Provide the (X, Y) coordinate of the cell's center where the given text is located.  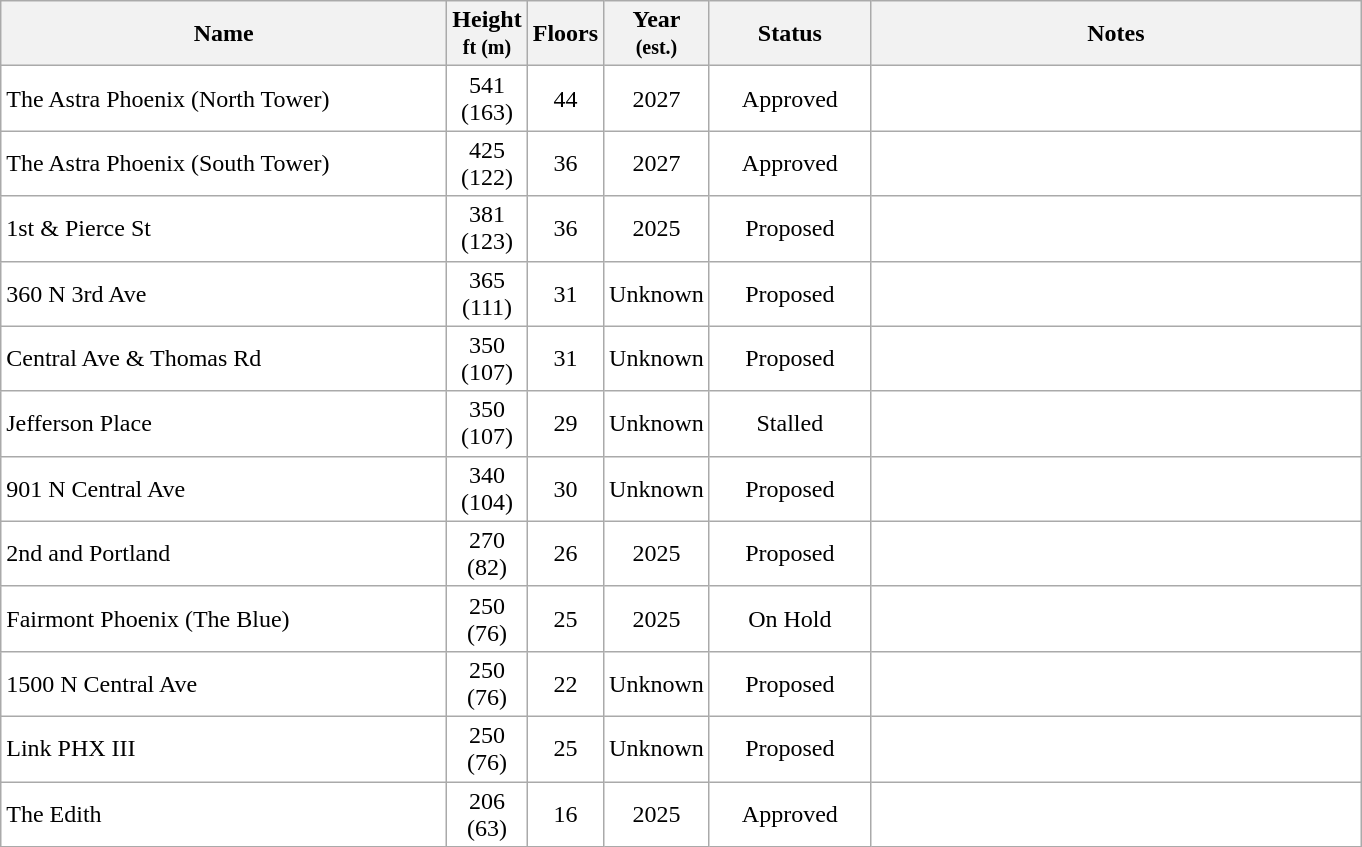
Notes (1116, 34)
Year(est.) (657, 34)
901 N Central Ave (224, 488)
The Astra Phoenix (North Tower) (224, 98)
29 (565, 424)
Jefferson Place (224, 424)
541 (163) (487, 98)
On Hold (790, 618)
Stalled (790, 424)
206 (63) (487, 814)
16 (565, 814)
Central Ave & Thomas Rd (224, 358)
1500 N Central Ave (224, 684)
Status (790, 34)
26 (565, 554)
425 (122) (487, 164)
Fairmont Phoenix (The Blue) (224, 618)
Link PHX III (224, 748)
The Astra Phoenix (South Tower) (224, 164)
Name (224, 34)
22 (565, 684)
270 (82) (487, 554)
Floors (565, 34)
360 N 3rd Ave (224, 294)
365 (111) (487, 294)
2nd and Portland (224, 554)
Heightft (m) (487, 34)
381 (123) (487, 228)
44 (565, 98)
The Edith (224, 814)
340 (104) (487, 488)
1st & Pierce St (224, 228)
30 (565, 488)
